Return the (X, Y) coordinate for the center point of the cell that contains the specified text.  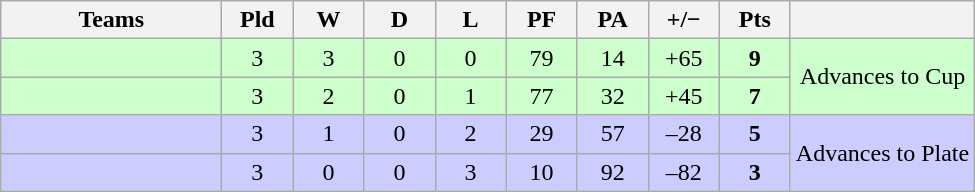
77 (542, 96)
+65 (684, 58)
PF (542, 20)
W (328, 20)
Advances to Cup (882, 77)
Pld (258, 20)
92 (612, 172)
–28 (684, 134)
9 (754, 58)
7 (754, 96)
14 (612, 58)
5 (754, 134)
57 (612, 134)
79 (542, 58)
+/− (684, 20)
L (470, 20)
Pts (754, 20)
Advances to Plate (882, 153)
29 (542, 134)
10 (542, 172)
+45 (684, 96)
32 (612, 96)
Teams (112, 20)
PA (612, 20)
D (400, 20)
–82 (684, 172)
